Locate the cell with the specified text and output its (x, y) center coordinate. 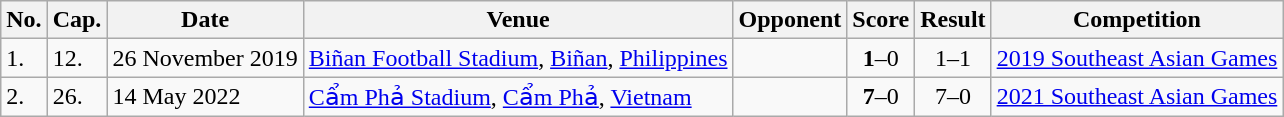
Venue (518, 20)
26. (77, 97)
14 May 2022 (205, 97)
Opponent (790, 20)
Biñan Football Stadium, Biñan, Philippines (518, 58)
No. (24, 20)
2019 Southeast Asian Games (1137, 58)
1–1 (953, 58)
1. (24, 58)
Cap. (77, 20)
1–0 (881, 58)
Score (881, 20)
26 November 2019 (205, 58)
12. (77, 58)
Cẩm Phả Stadium, Cẩm Phả, Vietnam (518, 97)
Result (953, 20)
Competition (1137, 20)
2021 Southeast Asian Games (1137, 97)
Date (205, 20)
2. (24, 97)
